Search for the cell housing the specified text and yield its (X, Y) center coordinate. 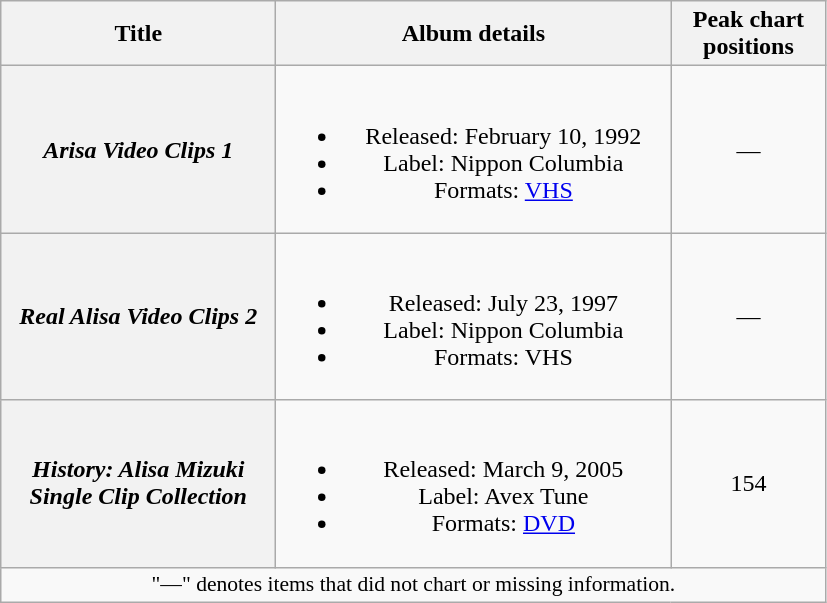
Real Alisa Video Clips 2 (138, 316)
Released: July 23, 1997Label: Nippon ColumbiaFormats: VHS (474, 316)
Peak chart positions (748, 34)
Released: February 10, 1992Label: Nippon ColumbiaFormats: VHS (474, 150)
Released: March 9, 2005Label: Avex TuneFormats: DVD (474, 484)
Title (138, 34)
"—" denotes items that did not chart or missing information. (414, 585)
154 (748, 484)
History: Alisa Mizuki Single Clip Collection (138, 484)
Album details (474, 34)
Arisa Video Clips 1 (138, 150)
